Locate the cell with the specified text and output its [X, Y] center coordinate. 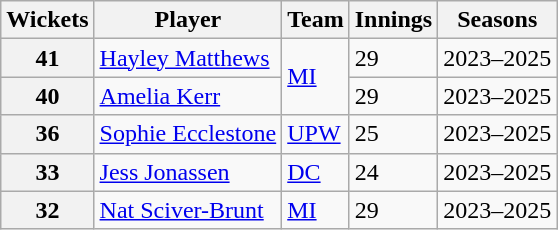
Team [316, 20]
Hayley Matthews [188, 58]
32 [48, 210]
40 [48, 96]
24 [393, 172]
Sophie Ecclestone [188, 134]
DC [316, 172]
Innings [393, 20]
Amelia Kerr [188, 96]
33 [48, 172]
Wickets [48, 20]
36 [48, 134]
25 [393, 134]
Player [188, 20]
41 [48, 58]
Jess Jonassen [188, 172]
Nat Sciver-Brunt [188, 210]
Seasons [498, 20]
UPW [316, 134]
